Identify which cell holds the provided text, then report its [X, Y] central coordinate. 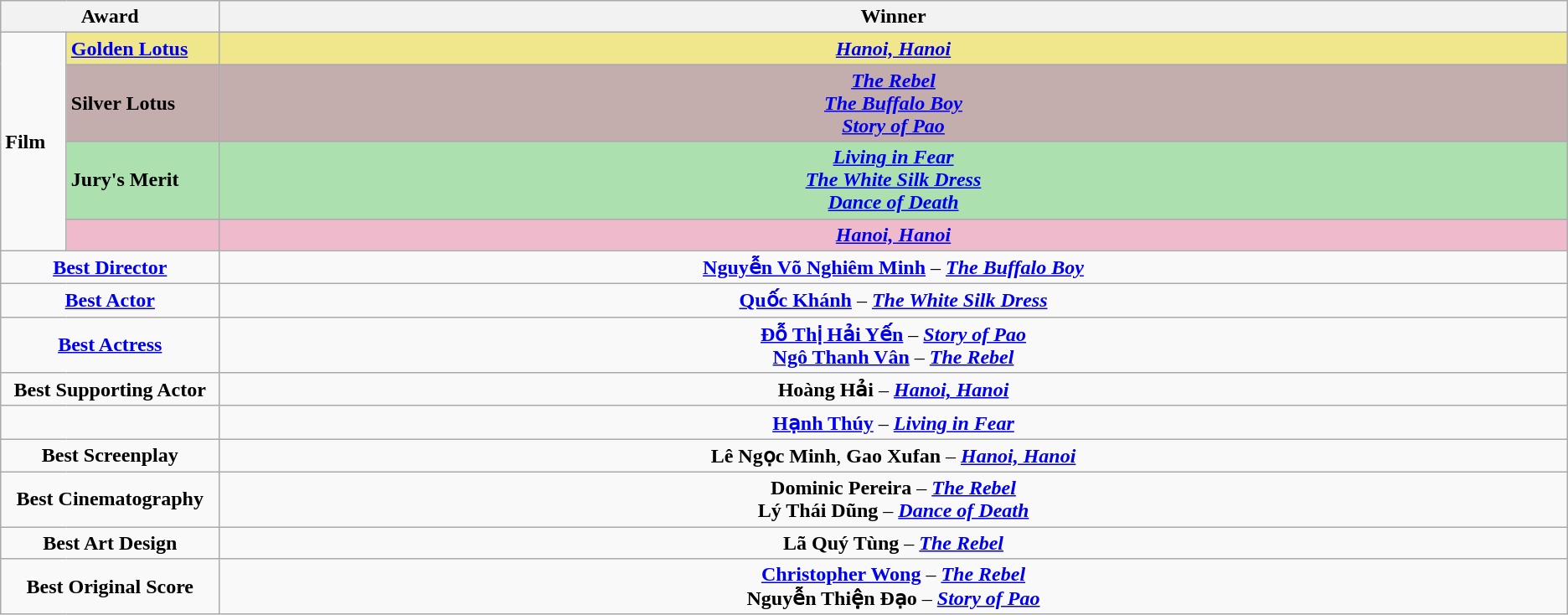
Lê Ngọc Minh, Gao Xufan – Hanoi, Hanoi [893, 456]
Best Director [111, 267]
Best Cinematography [111, 499]
Đỗ Thị Hải Yến – Story of PaoNgô Thanh Vân – The Rebel [893, 345]
Golden Lotus [142, 49]
Best Art Design [111, 542]
Best Actor [111, 301]
The RebelThe Buffalo BoyStory of Pao [893, 103]
Lã Quý Tùng – The Rebel [893, 542]
Best Original Score [111, 587]
Best Screenplay [111, 456]
Dominic Pereira – The RebelLý Thái Dũng – Dance of Death [893, 499]
Silver Lotus [142, 103]
Quốc Khánh – The White Silk Dress [893, 301]
Jury's Merit [142, 180]
Award [111, 17]
Best Actress [111, 345]
Film [34, 142]
Living in FearThe White Silk DressDance of Death [893, 180]
Hoàng Hải – Hanoi, Hanoi [893, 390]
Hạnh Thúy – Living in Fear [893, 422]
Best Supporting Actor [111, 390]
Nguyễn Võ Nghiêm Minh – The Buffalo Boy [893, 267]
Winner [893, 17]
Christopher Wong – The RebelNguyễn Thiện Đạo – Story of Pao [893, 587]
